Locate the cell with the specified text and output its (x, y) center coordinate. 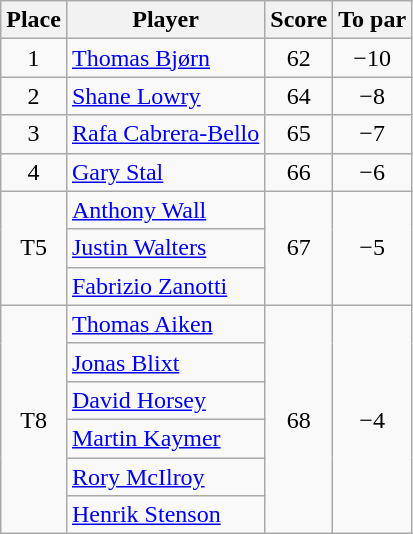
David Horsey (165, 400)
64 (299, 96)
−4 (372, 419)
−8 (372, 96)
67 (299, 248)
Player (165, 20)
−5 (372, 248)
Anthony Wall (165, 210)
Fabrizio Zanotti (165, 286)
Rory McIlroy (165, 477)
4 (34, 172)
Rafa Cabrera-Bello (165, 134)
T5 (34, 248)
−7 (372, 134)
Justin Walters (165, 248)
Place (34, 20)
3 (34, 134)
62 (299, 58)
−10 (372, 58)
Thomas Aiken (165, 324)
T8 (34, 419)
Martin Kaymer (165, 438)
Henrik Stenson (165, 515)
Score (299, 20)
Jonas Blixt (165, 362)
−6 (372, 172)
1 (34, 58)
65 (299, 134)
To par (372, 20)
Shane Lowry (165, 96)
2 (34, 96)
Gary Stal (165, 172)
66 (299, 172)
68 (299, 419)
Thomas Bjørn (165, 58)
